Pinpoint the cell where the given text exists, returning its [x, y] midpoint coordinate. 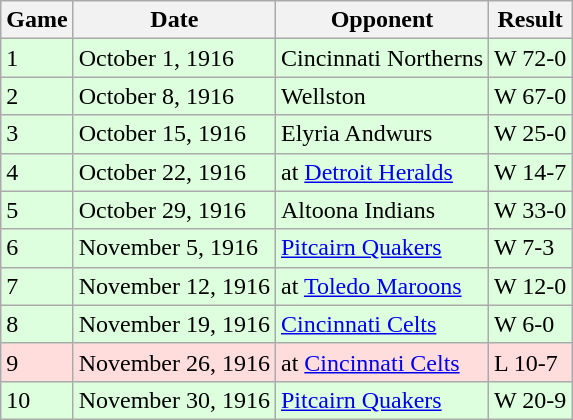
W 67-0 [530, 96]
5 [37, 210]
W 20-9 [530, 400]
7 [37, 286]
Result [530, 20]
Elyria Andwurs [382, 134]
9 [37, 362]
November 30, 1916 [174, 400]
November 26, 1916 [174, 362]
8 [37, 324]
October 22, 1916 [174, 172]
at Cincinnati Celts [382, 362]
1 [37, 58]
October 1, 1916 [174, 58]
Game [37, 20]
November 12, 1916 [174, 286]
at Detroit Heralds [382, 172]
Wellston [382, 96]
Cincinnati Northerns [382, 58]
W 25-0 [530, 134]
W 14-7 [530, 172]
3 [37, 134]
Altoona Indians [382, 210]
Opponent [382, 20]
October 29, 1916 [174, 210]
W 7-3 [530, 248]
W 33-0 [530, 210]
November 5, 1916 [174, 248]
2 [37, 96]
November 19, 1916 [174, 324]
Cincinnati Celts [382, 324]
W 6-0 [530, 324]
W 12-0 [530, 286]
Date [174, 20]
L 10-7 [530, 362]
W 72-0 [530, 58]
October 15, 1916 [174, 134]
6 [37, 248]
4 [37, 172]
at Toledo Maroons [382, 286]
10 [37, 400]
October 8, 1916 [174, 96]
